Capture the cell that displays the provided text and extract its [x, y] central coordinate. 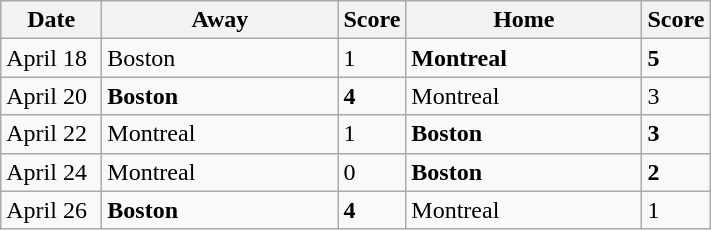
Away [220, 20]
April 24 [52, 172]
April 18 [52, 58]
2 [676, 172]
0 [372, 172]
Date [52, 20]
5 [676, 58]
April 26 [52, 210]
April 20 [52, 96]
Home [524, 20]
April 22 [52, 134]
